Scan for the cell matching the given text and deliver its [x, y] coordinate at center. 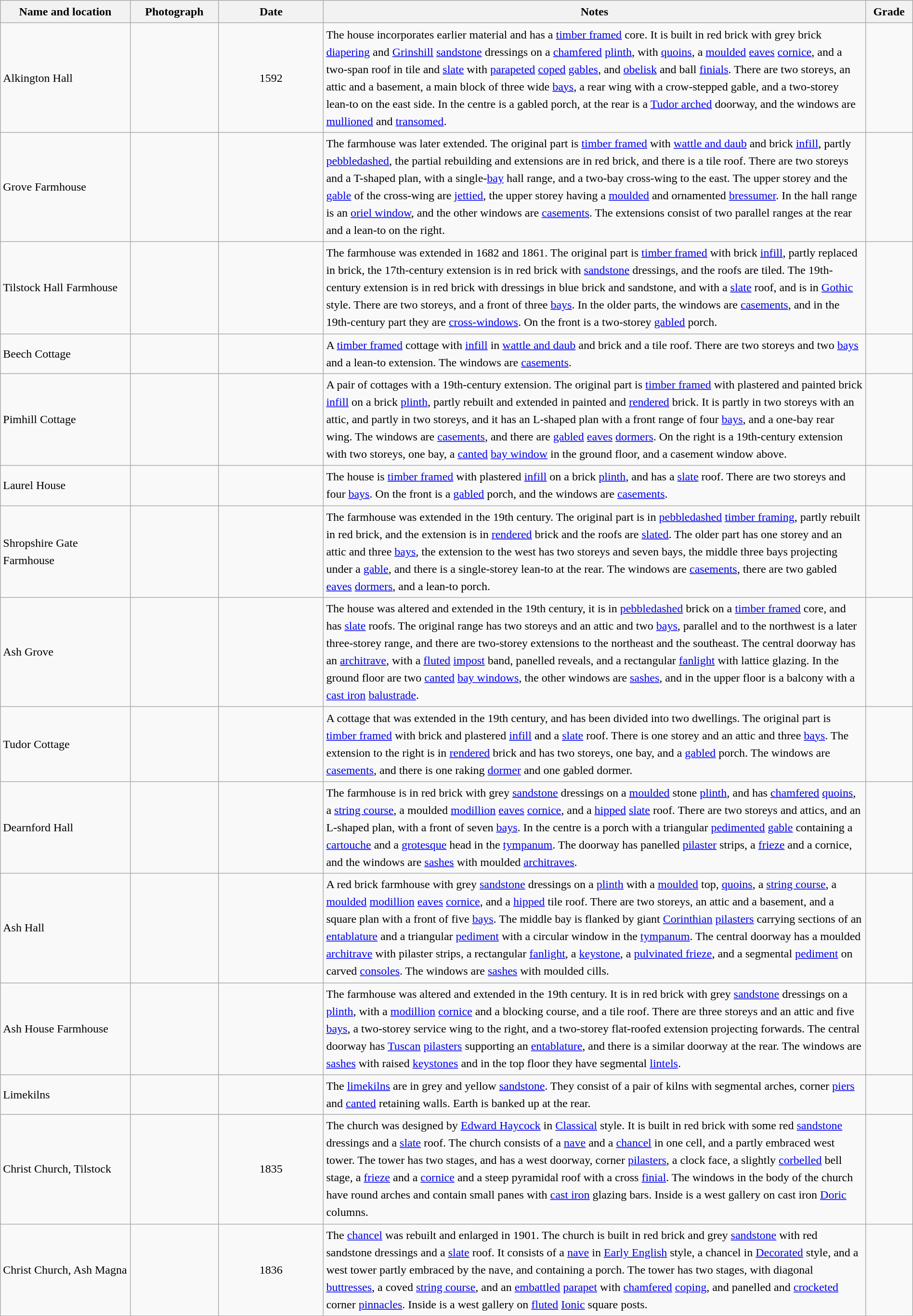
Tilstock Hall Farmhouse [65, 288]
Notes [594, 12]
Dearnford Hall [65, 827]
Name and location [65, 12]
Limekilns [65, 1095]
Pimhill Cottage [65, 420]
Beech Cottage [65, 353]
1592 [271, 78]
Tudor Cottage [65, 744]
Ash House Farmhouse [65, 1029]
Date [271, 12]
Christ Church, Tilstock [65, 1170]
1835 [271, 1170]
Christ Church, Ash Magna [65, 1270]
Grade [889, 12]
Alkington Hall [65, 78]
Photograph [174, 12]
Ash Grove [65, 652]
Shropshire Gate Farmhouse [65, 552]
Grove Farmhouse [65, 187]
Ash Hall [65, 928]
1836 [271, 1270]
Laurel House [65, 485]
